Find where the given text appears and provide that cell's center as [X, Y] coordinate. 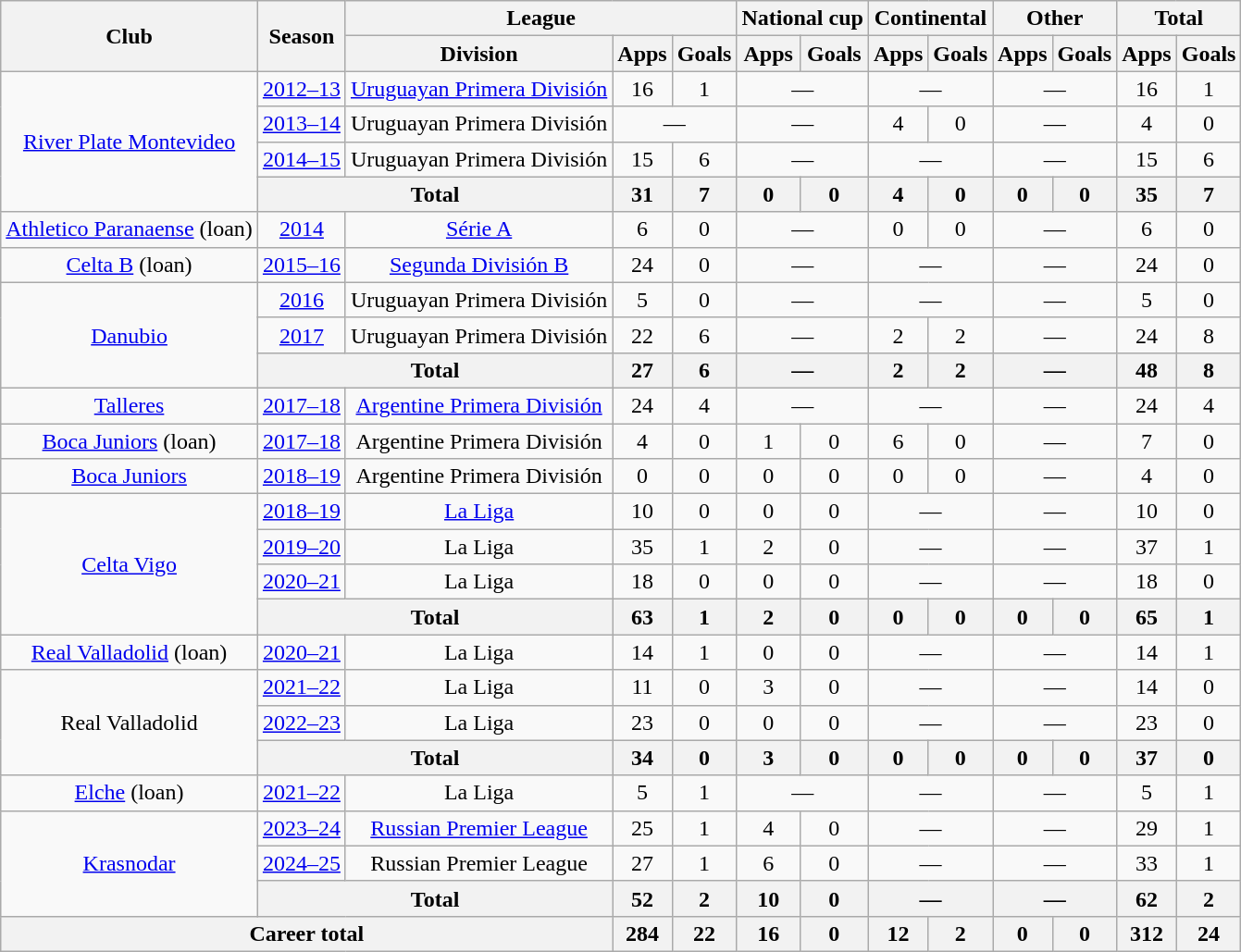
2017 [302, 335]
312 [1147, 933]
Boca Juniors [130, 476]
2024–25 [302, 863]
25 [642, 828]
River Plate Montevideo [130, 142]
2016 [302, 300]
34 [642, 758]
Segunda División B [478, 265]
League [540, 19]
National cup [802, 19]
Krasnodar [130, 863]
65 [1147, 617]
33 [1147, 863]
Real Valladolid (loan) [130, 652]
2013–14 [302, 124]
Elche (loan) [130, 793]
2022–23 [302, 723]
2019–20 [302, 547]
2014–15 [302, 159]
48 [1147, 370]
Série A [478, 229]
Season [302, 36]
11 [642, 687]
2012–13 [302, 89]
284 [642, 933]
29 [1147, 828]
31 [642, 194]
52 [642, 898]
Division [478, 54]
Other [1055, 19]
Continental [930, 19]
Boca Juniors (loan) [130, 441]
Club [130, 36]
2014 [302, 229]
Celta Vigo [130, 564]
Celta B (loan) [130, 265]
12 [898, 933]
Career total [307, 933]
Danubio [130, 335]
Athletico Paranaense (loan) [130, 229]
2015–16 [302, 265]
63 [642, 617]
Real Valladolid [130, 723]
62 [1147, 898]
Talleres [130, 405]
2023–24 [302, 828]
